Determine the [X, Y] coordinate at the center of the cell enclosing the given text.  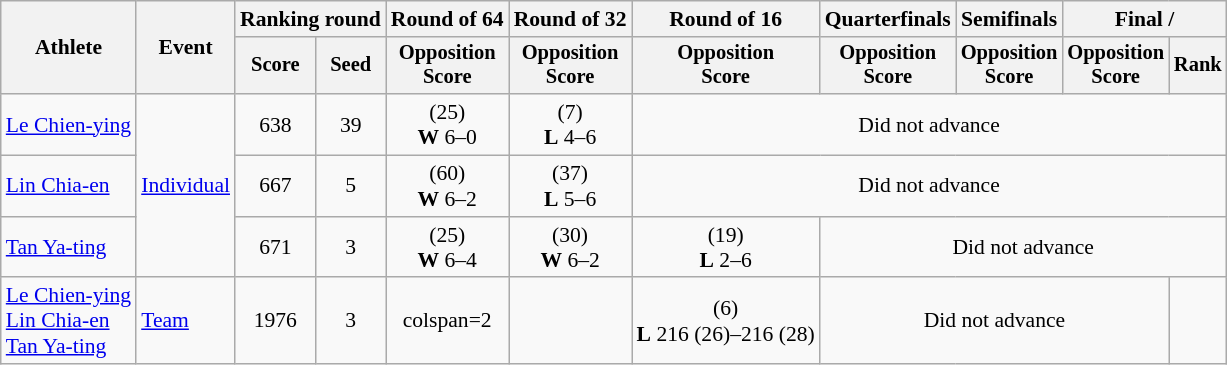
(37)L 5–6 [570, 186]
671 [276, 248]
(7)L 4–6 [570, 124]
Athlete [68, 48]
Rank [1198, 66]
Tan Ya-ting [68, 248]
(19)L 2–6 [726, 248]
Seed [351, 66]
Round of 64 [448, 19]
1976 [276, 322]
Le Chien-ying [68, 124]
(6)L 216 (26)–216 (28) [726, 322]
Lin Chia-en [68, 186]
Ranking round [310, 19]
(60)W 6–2 [448, 186]
667 [276, 186]
Score [276, 66]
39 [351, 124]
Round of 32 [570, 19]
638 [276, 124]
5 [351, 186]
(25)W 6–0 [448, 124]
Quarterfinals [888, 19]
(30)W 6–2 [570, 248]
Round of 16 [726, 19]
Event [186, 48]
Le Chien-yingLin Chia-enTan Ya-ting [68, 322]
Individual [186, 186]
Final / [1144, 19]
(25)W 6–4 [448, 248]
Semifinals [1010, 19]
colspan=2 [448, 322]
Team [186, 322]
